Find where the given text appears and provide that cell's center as [x, y] coordinate. 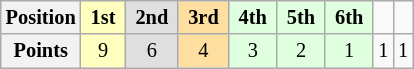
3rd [203, 17]
2 [301, 51]
4 [203, 51]
2nd [152, 17]
3 [253, 51]
6 [152, 51]
6th [349, 17]
9 [104, 51]
5th [301, 17]
1st [104, 17]
Points [41, 51]
Position [41, 17]
4th [253, 17]
